Return (x, y) of the center of cell containing provided text 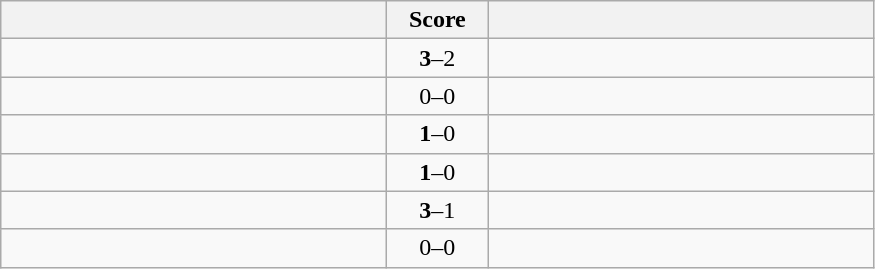
Score (438, 20)
3–2 (438, 58)
3–1 (438, 210)
